Pinpoint the cell where the given text exists, returning its (X, Y) midpoint coordinate. 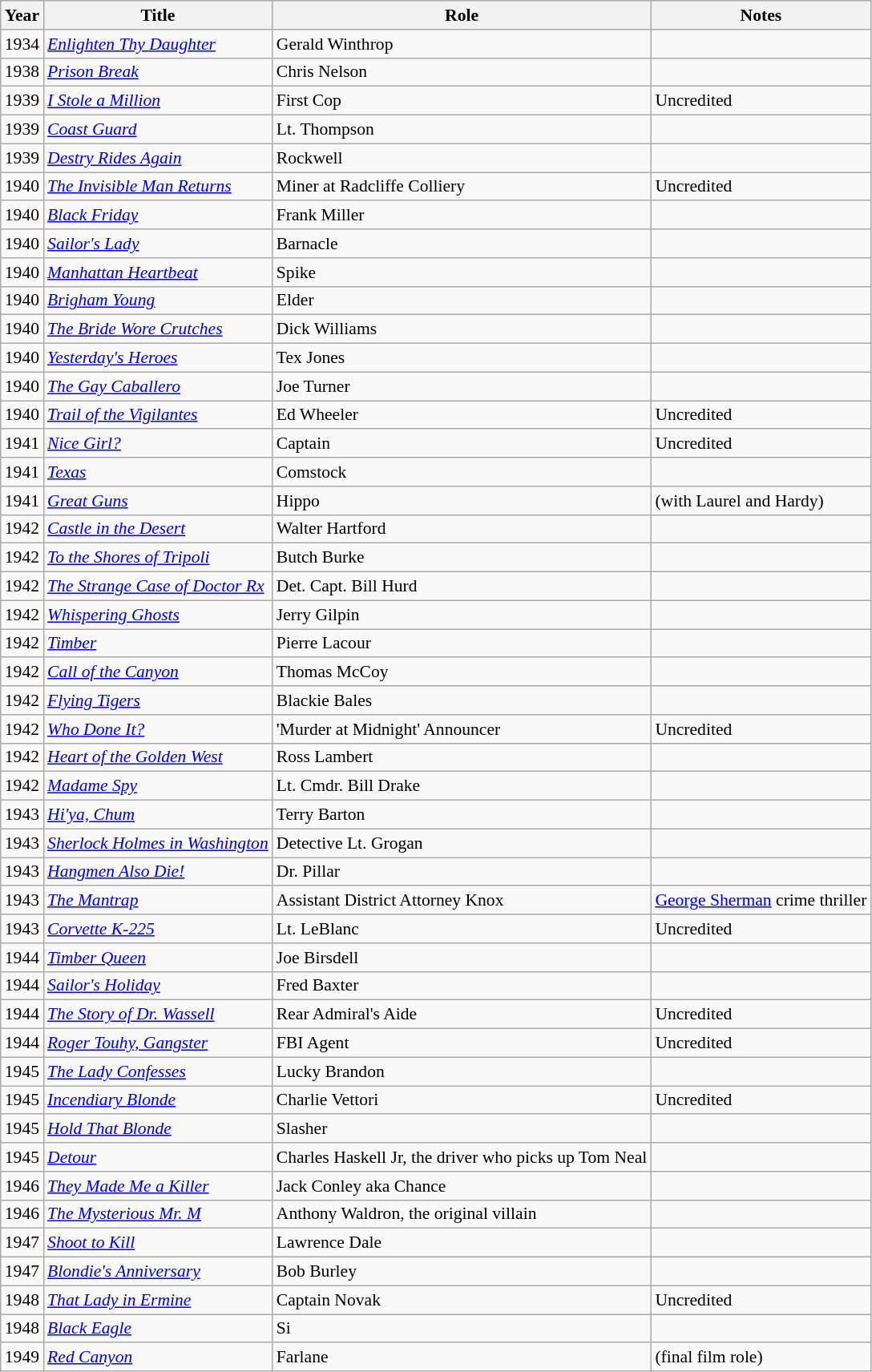
The Mantrap (158, 901)
Title (158, 15)
They Made Me a Killer (158, 1186)
1938 (22, 72)
Timber Queen (158, 958)
Terry Barton (462, 815)
Great Guns (158, 501)
Anthony Waldron, the original villain (462, 1214)
Hippo (462, 501)
Butch Burke (462, 558)
(with Laurel and Hardy) (761, 501)
Captain Novak (462, 1300)
Roger Touhy, Gangster (158, 1043)
Captain (462, 444)
The Invisible Man Returns (158, 187)
Notes (761, 15)
Chris Nelson (462, 72)
Tex Jones (462, 358)
Assistant District Attorney Knox (462, 901)
To the Shores of Tripoli (158, 558)
Black Eagle (158, 1329)
Joe Turner (462, 386)
Detective Lt. Grogan (462, 843)
Red Canyon (158, 1358)
Jerry Gilpin (462, 615)
Enlighten Thy Daughter (158, 44)
Blackie Bales (462, 700)
1949 (22, 1358)
Dick Williams (462, 329)
I Stole a Million (158, 101)
Gerald Winthrop (462, 44)
Elder (462, 301)
Charles Haskell Jr, the driver who picks up Tom Neal (462, 1157)
Trail of the Vigilantes (158, 415)
Sailor's Holiday (158, 986)
Comstock (462, 472)
Miner at Radcliffe Colliery (462, 187)
Jack Conley aka Chance (462, 1186)
Year (22, 15)
Lawrence Dale (462, 1243)
Blondie's Anniversary (158, 1272)
Rear Admiral's Aide (462, 1015)
Texas (158, 472)
Castle in the Desert (158, 529)
Lt. Thompson (462, 130)
The Gay Caballero (158, 386)
Detour (158, 1157)
Timber (158, 644)
Si (462, 1329)
Ross Lambert (462, 757)
Lt. Cmdr. Bill Drake (462, 786)
Destry Rides Again (158, 158)
1934 (22, 44)
Joe Birsdell (462, 958)
Walter Hartford (462, 529)
Who Done It? (158, 729)
The Story of Dr. Wassell (158, 1015)
Role (462, 15)
Call of the Canyon (158, 672)
Hi'ya, Chum (158, 815)
Manhattan Heartbeat (158, 272)
Corvette K-225 (158, 929)
Slasher (462, 1129)
Farlane (462, 1358)
Shoot to Kill (158, 1243)
Heart of the Golden West (158, 757)
Yesterday's Heroes (158, 358)
Coast Guard (158, 130)
Incendiary Blonde (158, 1100)
Hold That Blonde (158, 1129)
The Lady Confesses (158, 1071)
Ed Wheeler (462, 415)
Black Friday (158, 216)
Frank Miller (462, 216)
Brigham Young (158, 301)
Flying Tigers (158, 700)
Bob Burley (462, 1272)
Lucky Brandon (462, 1071)
FBI Agent (462, 1043)
Barnacle (462, 244)
Sherlock Holmes in Washington (158, 843)
Sailor's Lady (158, 244)
The Bride Wore Crutches (158, 329)
Fred Baxter (462, 986)
Spike (462, 272)
The Mysterious Mr. M (158, 1214)
George Sherman crime thriller (761, 901)
Pierre Lacour (462, 644)
Whispering Ghosts (158, 615)
First Cop (462, 101)
Thomas McCoy (462, 672)
The Strange Case of Doctor Rx (158, 587)
That Lady in Ermine (158, 1300)
(final film role) (761, 1358)
Madame Spy (158, 786)
Charlie Vettori (462, 1100)
Hangmen Also Die! (158, 872)
Det. Capt. Bill Hurd (462, 587)
Dr. Pillar (462, 872)
Nice Girl? (158, 444)
Rockwell (462, 158)
Prison Break (158, 72)
'Murder at Midnight' Announcer (462, 729)
Lt. LeBlanc (462, 929)
